Identify which cell holds the provided text, then report its [x, y] central coordinate. 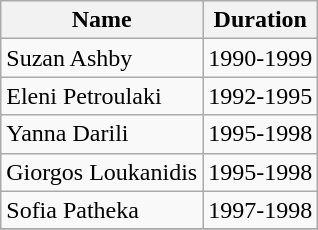
1997-1998 [260, 210]
Sofia Patheka [102, 210]
Eleni Petroulaki [102, 96]
Duration [260, 20]
Giorgos Loukanidis [102, 172]
Yanna Darili [102, 134]
1992-1995 [260, 96]
1990-1999 [260, 58]
Suzan Ashby [102, 58]
Name [102, 20]
